For the text-containing cell, return its midpoint in [X, Y] coordinate format. 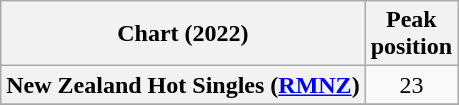
Chart (2022) [183, 34]
New Zealand Hot Singles (RMNZ) [183, 85]
Peakposition [411, 34]
23 [411, 85]
